For the text-containing cell, return its midpoint in (x, y) coordinate format. 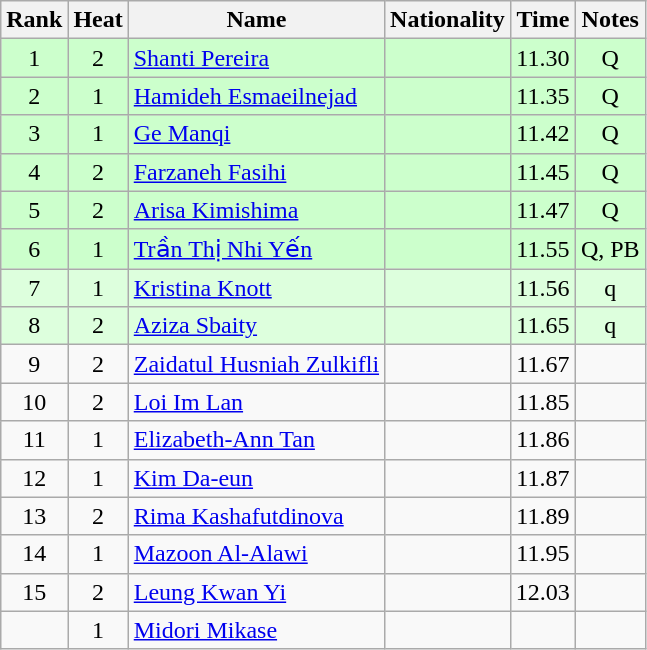
Ge Manqi (256, 134)
Farzaneh Fasihi (256, 172)
3 (34, 134)
Kristina Knott (256, 288)
Name (256, 20)
7 (34, 288)
6 (34, 249)
11.35 (542, 96)
Rima Kashafutdinova (256, 516)
11.85 (542, 402)
11.89 (542, 516)
12 (34, 478)
11.42 (542, 134)
12.03 (542, 592)
Heat (98, 20)
11.30 (542, 58)
Aziza Sbaity (256, 326)
11.95 (542, 554)
11.47 (542, 210)
Elizabeth-Ann Tan (256, 440)
9 (34, 364)
14 (34, 554)
Mazoon Al-Alawi (256, 554)
11.65 (542, 326)
13 (34, 516)
Arisa Kimishima (256, 210)
Rank (34, 20)
Hamideh Esmaeilnejad (256, 96)
15 (34, 592)
11.87 (542, 478)
Leung Kwan Yi (256, 592)
Time (542, 20)
Zaidatul Husniah Zulkifli (256, 364)
Kim Da-eun (256, 478)
11.56 (542, 288)
Notes (610, 20)
Trần Thị Nhi Yến (256, 249)
8 (34, 326)
Nationality (448, 20)
11 (34, 440)
11.86 (542, 440)
Shanti Pereira (256, 58)
11.55 (542, 249)
11.67 (542, 364)
4 (34, 172)
5 (34, 210)
Midori Mikase (256, 630)
11.45 (542, 172)
Loi Im Lan (256, 402)
Q, PB (610, 249)
10 (34, 402)
